Detect which cell encompasses the target text, then output its [X, Y] center coordinate. 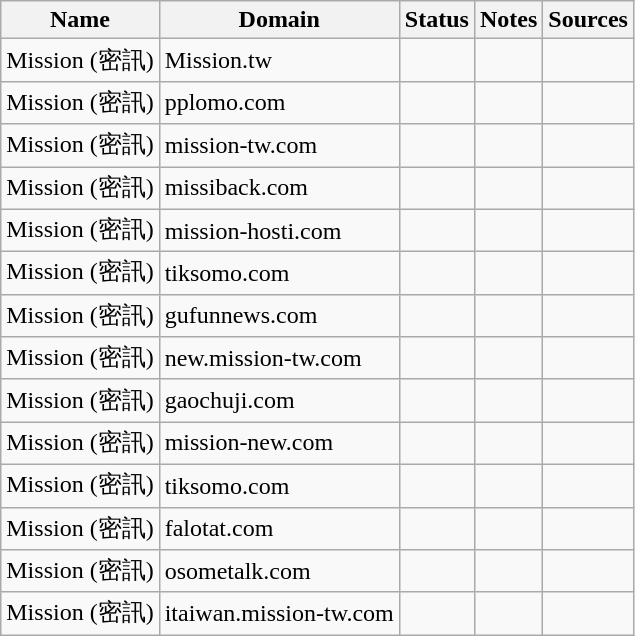
gaochuji.com [279, 400]
mission-hosti.com [279, 230]
missiback.com [279, 188]
Notes [508, 20]
gufunnews.com [279, 316]
Domain [279, 20]
osometalk.com [279, 572]
Sources [588, 20]
mission-tw.com [279, 146]
Name [80, 20]
Mission.tw [279, 60]
Status [436, 20]
falotat.com [279, 528]
pplomo.com [279, 102]
new.mission-tw.com [279, 358]
mission-new.com [279, 444]
itaiwan.mission-tw.com [279, 614]
